Output the [X, Y] coordinate of the center of the cell containing the given text.  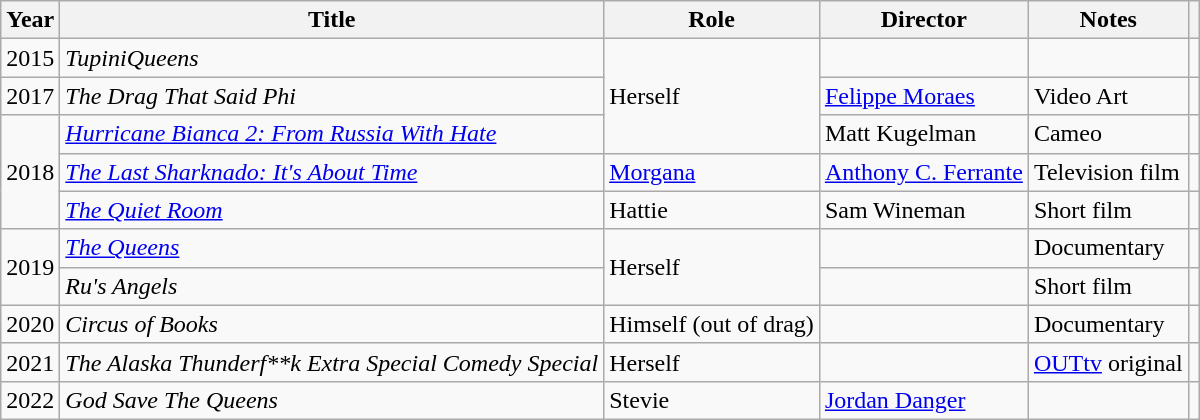
2015 [30, 58]
2018 [30, 172]
Notes [1108, 20]
Cameo [1108, 134]
Felippe Moraes [924, 96]
Matt Kugelman [924, 134]
The Alaska Thunderf**k Extra Special Comedy Special [332, 362]
Circus of Books [332, 324]
Role [712, 20]
The Quiet Room [332, 210]
2022 [30, 400]
The Queens [332, 248]
Television film [1108, 172]
Ru's Angels [332, 286]
The Last Sharknado: It's About Time [332, 172]
The Drag That Said Phi [332, 96]
Video Art [1108, 96]
God Save The Queens [332, 400]
Title [332, 20]
Anthony C. Ferrante [924, 172]
OUTtv original [1108, 362]
Hurricane Bianca 2: From Russia With Hate [332, 134]
Jordan Danger [924, 400]
Sam Wineman [924, 210]
2021 [30, 362]
Year [30, 20]
2020 [30, 324]
Hattie [712, 210]
Morgana [712, 172]
TupiniQueens [332, 58]
2019 [30, 267]
Director [924, 20]
Stevie [712, 400]
2017 [30, 96]
Himself (out of drag) [712, 324]
